Search for the cell housing the specified text and yield its (X, Y) center coordinate. 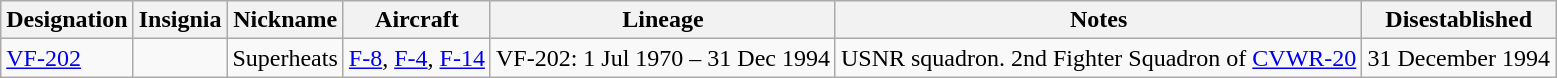
Insignia (180, 20)
31 December 1994 (1459, 58)
Disestablished (1459, 20)
Nickname (285, 20)
Aircraft (416, 20)
Lineage (662, 20)
Notes (1098, 20)
Designation (67, 20)
F-8, F-4, F-14 (416, 58)
VF-202: 1 Jul 1970 – 31 Dec 1994 (662, 58)
USNR squadron. 2nd Fighter Squadron of CVWR-20 (1098, 58)
VF-202 (67, 58)
Superheats (285, 58)
